Search for the cell housing the specified text and yield its (x, y) center coordinate. 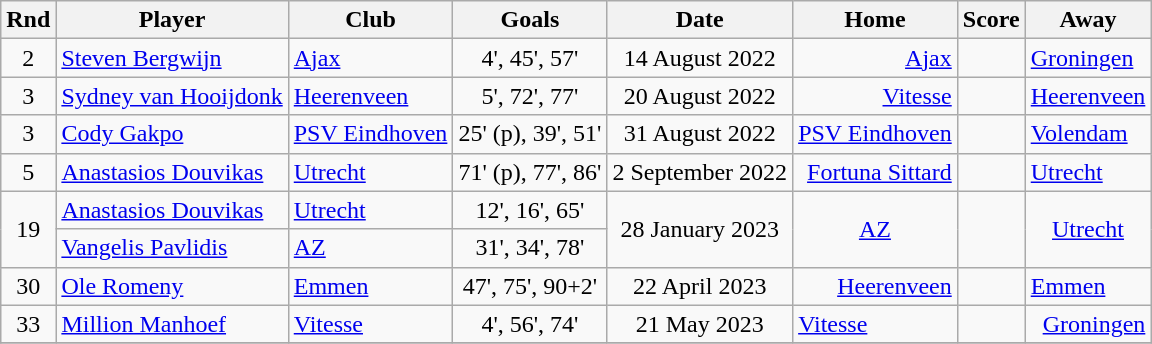
Rnd (28, 20)
Date (700, 20)
12', 16', 65' (530, 210)
Player (172, 20)
30 (28, 286)
21 May 2023 (700, 324)
4', 45', 57' (530, 58)
Million Manhoef (172, 324)
Cody Gakpo (172, 134)
Home (876, 20)
Club (370, 20)
14 August 2022 (700, 58)
31 August 2022 (700, 134)
2 September 2022 (700, 172)
22 April 2023 (700, 286)
Sydney van Hooijdonk (172, 96)
Score (991, 20)
28 January 2023 (700, 229)
Goals (530, 20)
Steven Bergwijn (172, 58)
4', 56', 74' (530, 324)
Ole Romeny (172, 286)
5', 72', 77' (530, 96)
33 (28, 324)
2 (28, 58)
Vangelis Pavlidis (172, 248)
71' (p), 77', 86' (530, 172)
Fortuna Sittard (876, 172)
Away (1088, 20)
19 (28, 229)
31', 34', 78' (530, 248)
20 August 2022 (700, 96)
25' (p), 39', 51' (530, 134)
Volendam (1088, 134)
5 (28, 172)
47', 75', 90+2' (530, 286)
